Locate the cell with the specified text and output its (X, Y) center coordinate. 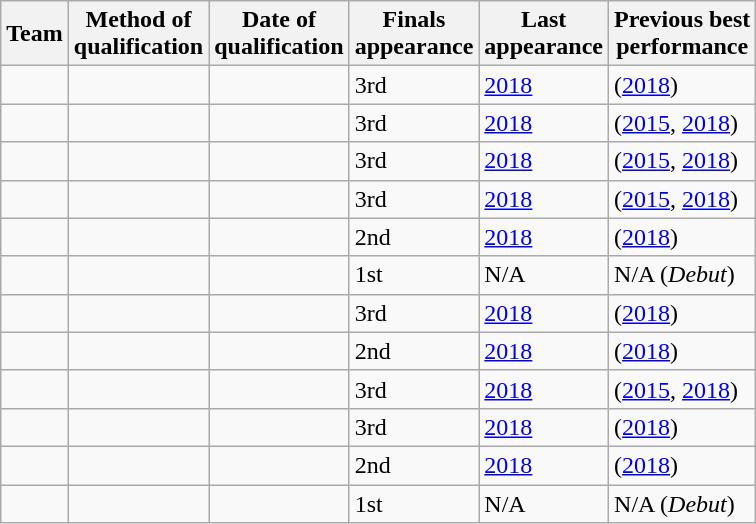
Team (35, 34)
Finalsappearance (414, 34)
Date ofqualification (279, 34)
Previous bestperformance (682, 34)
Lastappearance (544, 34)
Method ofqualification (138, 34)
